Find where the given text appears and provide that cell's center as [X, Y] coordinate. 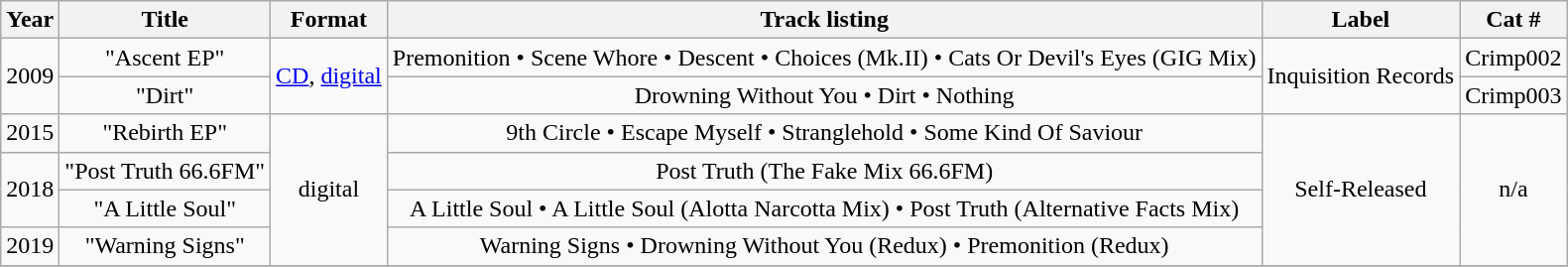
Title [165, 20]
Drowning Without You • Dirt • Nothing [824, 95]
Self-Released [1361, 190]
Inquisition Records [1361, 76]
digital [329, 190]
Track listing [824, 20]
2019 [30, 246]
"Rebirth EP" [165, 133]
Format [329, 20]
Crimp002 [1513, 58]
"A Little Soul" [165, 208]
"Warning Signs" [165, 246]
Post Truth (The Fake Mix 66.6FM) [824, 171]
"Ascent EP" [165, 58]
Year [30, 20]
2009 [30, 76]
2018 [30, 190]
CD, digital [329, 76]
A Little Soul • A Little Soul (Alotta Narcotta Mix) • Post Truth (Alternative Facts Mix) [824, 208]
Cat # [1513, 20]
Warning Signs • Drowning Without You (Redux) • Premonition (Redux) [824, 246]
Premonition • Scene Whore • Descent • Choices (Mk.II) • Cats Or Devil's Eyes (GIG Mix) [824, 58]
9th Circle • Escape Myself • Stranglehold • Some Kind Of Saviour [824, 133]
Label [1361, 20]
"Post Truth 66.6FM" [165, 171]
n/a [1513, 190]
Crimp003 [1513, 95]
2015 [30, 133]
"Dirt" [165, 95]
